For the text-containing cell, return its midpoint in [X, Y] coordinate format. 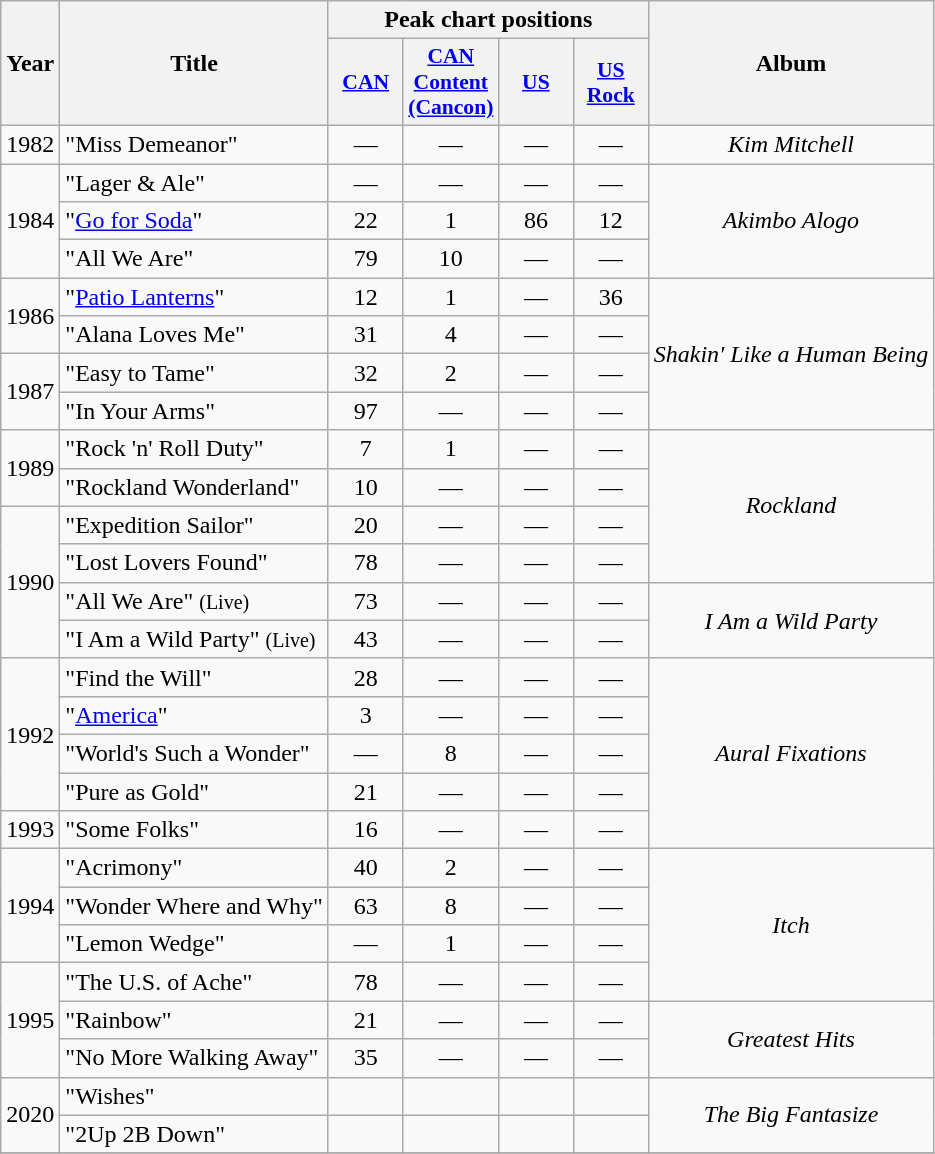
Rockland [790, 506]
Kim Mitchell [790, 144]
"World's Such a Wonder" [194, 753]
"Wonder Where and Why" [194, 906]
Itch [790, 925]
1992 [30, 734]
43 [366, 639]
I Am a Wild Party [790, 620]
"Find the Will" [194, 677]
"Some Folks" [194, 830]
"No More Walking Away" [194, 1058]
32 [366, 373]
"Go for Soda" [194, 221]
"Acrimony" [194, 868]
"I Am a Wild Party" (Live) [194, 639]
Year [30, 64]
97 [366, 411]
Peak chart positions [488, 20]
"Rainbow" [194, 1020]
1995 [30, 1020]
"All We Are" (Live) [194, 601]
31 [366, 335]
1994 [30, 906]
20 [366, 525]
73 [366, 601]
Akimbo Alogo [790, 221]
2020 [30, 1115]
Album [790, 64]
USRock [610, 82]
40 [366, 868]
"Expedition Sailor" [194, 525]
"The U.S. of Ache" [194, 982]
"Rockland Wonderland" [194, 487]
CANContent(Cancon) [450, 82]
"2Up 2B Down" [194, 1134]
63 [366, 906]
1990 [30, 582]
"In Your Arms" [194, 411]
Shakin' Like a Human Being [790, 354]
22 [366, 221]
28 [366, 677]
Greatest Hits [790, 1039]
36 [610, 297]
"Rock 'n' Roll Duty" [194, 449]
7 [366, 449]
16 [366, 830]
"Pure as Gold" [194, 791]
"Wishes" [194, 1096]
1986 [30, 316]
1989 [30, 468]
79 [366, 259]
35 [366, 1058]
3 [366, 715]
"Alana Loves Me" [194, 335]
"Lager & Ale" [194, 183]
1987 [30, 392]
"Easy to Tame" [194, 373]
The Big Fantasize [790, 1115]
4 [450, 335]
86 [536, 221]
"Lost Lovers Found" [194, 563]
Title [194, 64]
"America" [194, 715]
1984 [30, 221]
"All We Are" [194, 259]
CAN [366, 82]
Aural Fixations [790, 753]
1993 [30, 830]
1982 [30, 144]
"Patio Lanterns" [194, 297]
"Lemon Wedge" [194, 944]
US [536, 82]
"Miss Demeanor" [194, 144]
